Locate the cell with the specified text and output its [x, y] center coordinate. 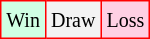
Draw [72, 20]
Loss [126, 20]
Win [24, 20]
